Extract the (X, Y) coordinate from the center of the cell holding the provided text.  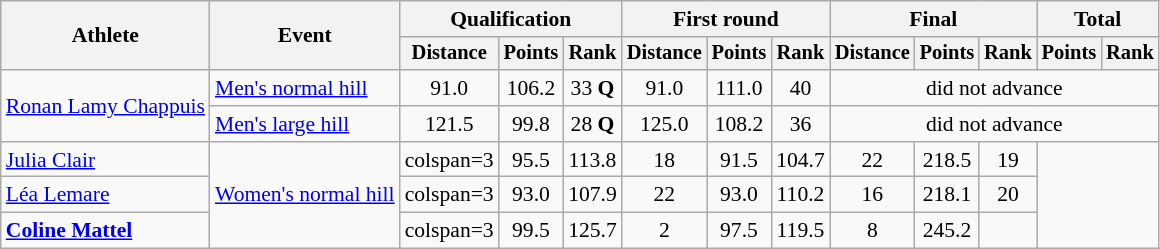
Coline Mattel (106, 231)
20 (1008, 195)
119.5 (800, 231)
Women's normal hill (305, 196)
110.2 (800, 195)
19 (1008, 160)
Men's large hill (305, 124)
Athlete (106, 36)
95.5 (531, 160)
Qualification (511, 19)
36 (800, 124)
218.1 (947, 195)
99.8 (531, 124)
Final (934, 19)
245.2 (947, 231)
Ronan Lamy Chappuis (106, 106)
104.7 (800, 160)
106.2 (531, 88)
91.5 (739, 160)
111.0 (739, 88)
40 (800, 88)
Event (305, 36)
18 (664, 160)
First round (726, 19)
218.5 (947, 160)
125.7 (592, 231)
28 Q (592, 124)
Men's normal hill (305, 88)
113.8 (592, 160)
Total (1098, 19)
Julia Clair (106, 160)
Léa Lemare (106, 195)
99.5 (531, 231)
16 (872, 195)
8 (872, 231)
97.5 (739, 231)
33 Q (592, 88)
2 (664, 231)
108.2 (739, 124)
125.0 (664, 124)
107.9 (592, 195)
121.5 (450, 124)
